Capture the cell that displays the provided text and extract its [x, y] central coordinate. 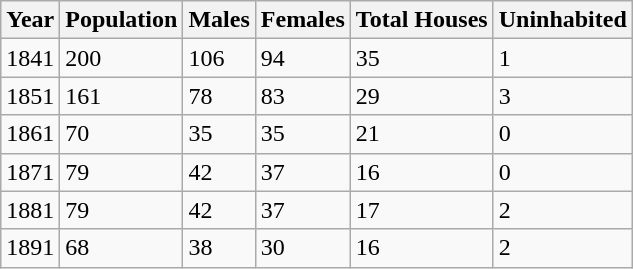
1861 [30, 134]
1841 [30, 58]
3 [562, 96]
1881 [30, 210]
78 [219, 96]
68 [122, 248]
Total Houses [422, 20]
Population [122, 20]
30 [302, 248]
21 [422, 134]
17 [422, 210]
Year [30, 20]
161 [122, 96]
29 [422, 96]
38 [219, 248]
83 [302, 96]
1891 [30, 248]
Uninhabited [562, 20]
94 [302, 58]
1871 [30, 172]
70 [122, 134]
1851 [30, 96]
106 [219, 58]
Females [302, 20]
1 [562, 58]
Males [219, 20]
200 [122, 58]
